Pinpoint the cell where the given text exists, returning its (x, y) midpoint coordinate. 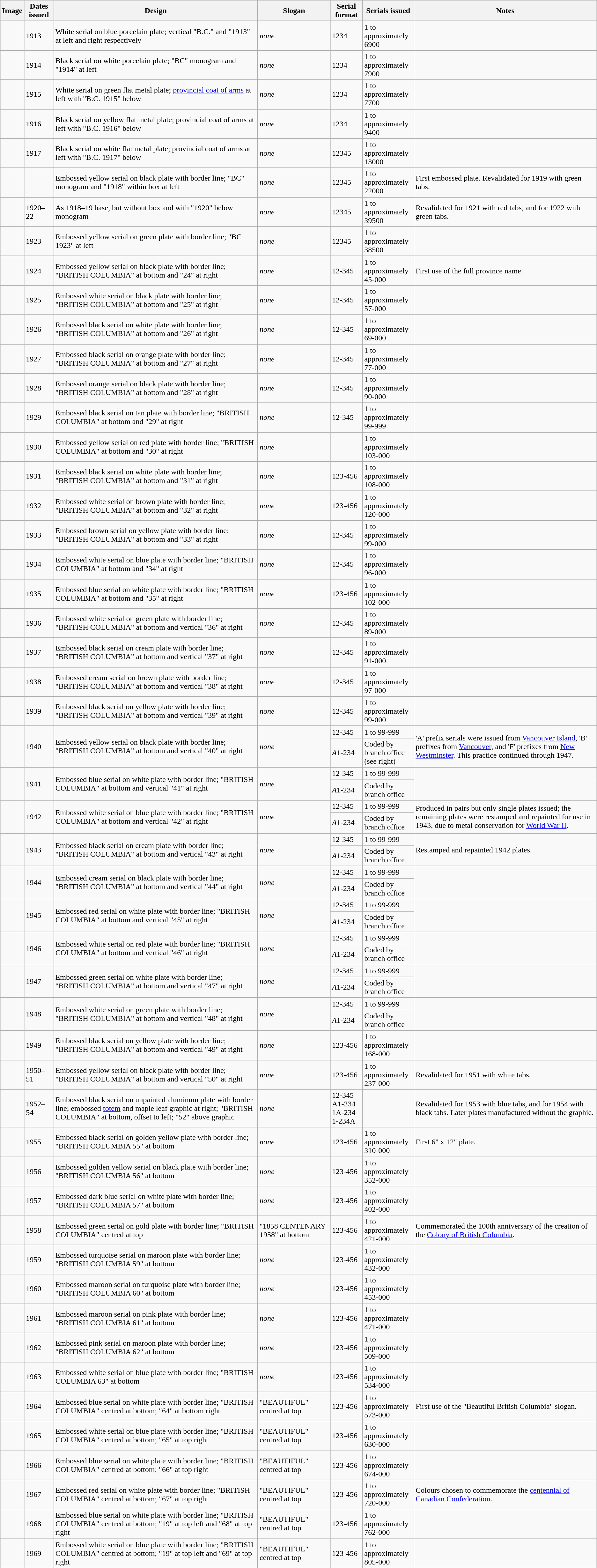
Embossed white serial on blue plate with border line; "BRITISH COLUMBIA" at bottom and "34" at right (156, 564)
Embossed blue serial on white plate with border line; "BRITISH COLUMBIA" at bottom and vertical "41" at right (156, 784)
Embossed green serial on gold plate with border line; "BRITISH COLUMBIA" centred at top (156, 1230)
Embossed black serial on yellow plate with border line; "BRITISH COLUMBIA" at bottom and vertical "39" at right (156, 711)
Embossed yellow serial on black plate with border line; "BRITISH COLUMBIA" at bottom and vertical "50" at right (156, 1074)
1 to approximately 77-000 (388, 359)
Embossed yellow serial on green plate with border line; "BC 1923" at left (156, 241)
1920–22 (39, 212)
1968 (39, 1524)
Embossed black serial on tan plate with border line; "BRITISH COLUMBIA" at bottom and "29" at right (156, 418)
Dates issued (39, 11)
1930 (39, 447)
1 to approximately 674-000 (388, 1465)
1939 (39, 711)
Embossed maroon serial on turquoise plate with border line; "BRITISH COLUMBIA 60" at bottom (156, 1289)
Embossed blue serial on white plate with border line; "BRITISH COLUMBIA" centred at bottom; "66" at top right (156, 1465)
Embossed golden yellow serial on black plate with border line; "BRITISH COLUMBIA 56" at bottom (156, 1171)
Embossed black serial on cream plate with border line; "BRITISH COLUMBIA" at bottom and vertical "43" at right (156, 850)
Embossed white serial on blue plate with border line; "BRITISH COLUMBIA" at bottom and vertical "42" at right (156, 817)
1 to approximately 168-000 (388, 1045)
Embossed yellow serial on black plate with border line; "BRITISH COLUMBIA" at bottom and vertical "40" at right (156, 747)
1935 (39, 594)
1 to approximately 89-000 (388, 623)
1 to approximately 97-000 (388, 682)
1 to approximately 90-000 (388, 388)
Black serial on white flat metal plate; provincial coat of arms at left with "B.C. 1917" below (156, 153)
1 to approximately 805-000 (388, 1553)
1961 (39, 1318)
1931 (39, 476)
1 to approximately 120-000 (388, 506)
Embossed yellow serial on black plate with border line; "BRITISH COLUMBIA" at bottom and "24" at right (156, 271)
1 to approximately 237-000 (388, 1074)
1962 (39, 1348)
Embossed white serial on black plate with border line; "BRITISH COLUMBIA" at bottom and "25" at right (156, 300)
1 to approximately 69-000 (388, 329)
Embossed pink serial on maroon plate with border line; "BRITISH COLUMBIA 62" at bottom (156, 1348)
Image (12, 11)
Embossed maroon serial on pink plate with border line; "BRITISH COLUMBIA 61" at bottom (156, 1318)
1967 (39, 1494)
Slogan (294, 11)
Embossed red serial on white plate with border line; "BRITISH COLUMBIA" centred at bottom; "67" at top right (156, 1494)
1942 (39, 817)
1956 (39, 1171)
1948 (39, 1014)
1959 (39, 1260)
12-345A1-2341A-2341-234A (346, 1108)
1 to approximately 102-000 (388, 594)
1936 (39, 623)
Embossed white serial on green plate with border line; "BRITISH COLUMBIA" at bottom and vertical "48" at right (156, 1014)
1 to approximately 38500 (388, 241)
1 to approximately 96-000 (388, 564)
1 to approximately 9400 (388, 124)
1965 (39, 1436)
Embossed turquoise serial on maroon plate with border line; "BRITISH COLUMBIA 59" at bottom (156, 1260)
Revalidated for 1921 with red tabs, and for 1922 with green tabs. (505, 212)
First 6" x 12" plate. (505, 1142)
Embossed blue serial on white plate with border line; "BRITISH COLUMBIA" at bottom and "35" at right (156, 594)
1 to approximately 573-000 (388, 1406)
Embossed yellow serial on red plate with border line; "BRITISH COLUMBIA" at bottom and "30" at right (156, 447)
First embossed plate. Revalidated for 1919 with green tabs. (505, 182)
1950–51 (39, 1074)
1955 (39, 1142)
1 to approximately 91-000 (388, 652)
1 to approximately 7900 (388, 65)
Embossed black serial on golden yellow plate with border line; "BRITISH COLUMBIA 55" at bottom (156, 1142)
1 to approximately 630-000 (388, 1436)
1964 (39, 1406)
1 to approximately 453-000 (388, 1289)
1938 (39, 682)
1958 (39, 1230)
1957 (39, 1201)
1917 (39, 153)
Embossed orange serial on black plate with border line; "BRITISH COLUMBIA" at bottom and "28" at right (156, 388)
Black serial on white porcelain plate; "BC" monogram and "1914" at left (156, 65)
1 to approximately 720-000 (388, 1494)
1945 (39, 916)
1916 (39, 124)
1928 (39, 388)
Embossed red serial on white plate with border line; "BRITISH COLUMBIA" at bottom and vertical "45" at right (156, 916)
Embossed white serial on blue plate with border line; "BRITISH COLUMBIA" centred at bottom; "65" at top right (156, 1436)
1 to approximately 432-000 (388, 1260)
Embossed cream serial on black plate with border line; "BRITISH COLUMBIA" at bottom and vertical "44" at right (156, 882)
1 to approximately 762-000 (388, 1524)
"1858 CENTENARY 1958" at bottom (294, 1230)
1 to approximately 534-000 (388, 1377)
Design (156, 11)
1 to approximately 352-000 (388, 1171)
As 1918–19 base, but without box and with "1920" below monogram (156, 212)
1934 (39, 564)
Colours chosen to commemorate the centennial of Canadian Confederation. (505, 1494)
Black serial on yellow flat metal plate; provincial coat of arms at left with "B.C. 1916" below (156, 124)
1915 (39, 94)
Embossed white serial on green plate with border line; "BRITISH COLUMBIA" at bottom and vertical "36" at right (156, 623)
1 to approximately 108-000 (388, 476)
1 to approximately 39500 (388, 212)
White serial on green flat metal plate; provincial coat of arms at left with "B.C. 1915" below (156, 94)
1925 (39, 300)
Serials issued (388, 11)
Embossed black serial on orange plate with border line; "BRITISH COLUMBIA" at bottom and "27" at right (156, 359)
Commemorated the 100th anniversary of the creation of the Colony of British Columbia. (505, 1230)
1932 (39, 506)
1949 (39, 1045)
1 to approximately 45-000 (388, 271)
Embossed dark blue serial on white plate with border line; "BRITISH COLUMBIA 57" at bottom (156, 1201)
1926 (39, 329)
1946 (39, 948)
Serial format (346, 11)
1940 (39, 747)
Embossed green serial on white plate with border line; "BRITISH COLUMBIA" at bottom and vertical "47" at right (156, 981)
1 to approximately 57-000 (388, 300)
1927 (39, 359)
First use of the full province name. (505, 271)
Embossed white serial on blue plate with border line; "BRITISH COLUMBIA 63" at bottom (156, 1377)
1969 (39, 1553)
1923 (39, 241)
Embossed white serial on red plate with border line; "BRITISH COLUMBIA" at bottom and vertical "46" at right (156, 948)
1960 (39, 1289)
1966 (39, 1465)
1943 (39, 850)
Embossed white serial on blue plate with border line; "BRITISH COLUMBIA" centred at bottom; "19" at top left and "69" at top right (156, 1553)
Embossed black serial on yellow plate with border line; "BRITISH COLUMBIA" at bottom and vertical "49" at right (156, 1045)
Revalidated for 1953 with blue tabs, and for 1954 with black tabs. Later plates manufactured without the graphic. (505, 1108)
Embossed yellow serial on black plate with border line; "BC" monogram and "1918" within box at left (156, 182)
1 to approximately 22000 (388, 182)
Embossed white serial on brown plate with border line; "BRITISH COLUMBIA" at bottom and "32" at right (156, 506)
Restamped and repainted 1942 plates. (505, 850)
Embossed cream serial on brown plate with border line; "BRITISH COLUMBIA" at bottom and vertical "38" at right (156, 682)
1 to approximately 7700 (388, 94)
1 to approximately 471-000 (388, 1318)
Embossed black serial on white plate with border line; "BRITISH COLUMBIA" at bottom and "31" at right (156, 476)
1914 (39, 65)
Coded by branch office (see right) (388, 753)
1947 (39, 981)
Embossed black serial on cream plate with border line; "BRITISH COLUMBIA" at bottom and vertical "37" at right (156, 652)
1 to approximately 99-999 (388, 418)
Embossed blue serial on white plate with border line; "BRITISH COLUMBIA" centred at bottom; "64" at bottom right (156, 1406)
Embossed brown serial on yellow plate with border line; "BRITISH COLUMBIA" at bottom and "33" at right (156, 535)
1913 (39, 36)
Notes (505, 11)
1924 (39, 271)
Embossed black serial on white plate with border line; "BRITISH COLUMBIA" at bottom and "26" at right (156, 329)
1 to approximately 402-000 (388, 1201)
Revalidated for 1951 with white tabs. (505, 1074)
1952–54 (39, 1108)
First use of the "Beautiful British Columbia" slogan. (505, 1406)
1929 (39, 418)
1 to approximately 6900 (388, 36)
1 to approximately 509-000 (388, 1348)
White serial on blue porcelain plate; vertical "B.C." and "1913" at left and right respectively (156, 36)
1944 (39, 882)
1963 (39, 1377)
1941 (39, 784)
1 to approximately 13000 (388, 153)
1933 (39, 535)
1 to approximately 421-000 (388, 1230)
1 to approximately 310-000 (388, 1142)
Embossed blue serial on white plate with border line; "BRITISH COLUMBIA" centred at bottom; "19" at top left and "68" at top right (156, 1524)
1 to approximately 103-000 (388, 447)
1937 (39, 652)
